Scan for the cell matching the given text and deliver its [x, y] coordinate at center. 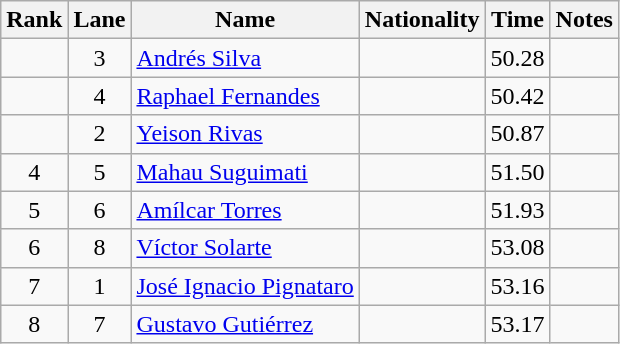
Amílcar Torres [245, 210]
50.42 [518, 96]
1 [100, 286]
José Ignacio Pignataro [245, 286]
51.50 [518, 172]
Gustavo Gutiérrez [245, 324]
Andrés Silva [245, 58]
Mahau Suguimati [245, 172]
Name [245, 20]
3 [100, 58]
51.93 [518, 210]
Notes [584, 20]
53.08 [518, 248]
Yeison Rivas [245, 134]
Nationality [422, 20]
Rank [34, 20]
Time [518, 20]
Lane [100, 20]
50.28 [518, 58]
50.87 [518, 134]
Raphael Fernandes [245, 96]
Víctor Solarte [245, 248]
53.16 [518, 286]
53.17 [518, 324]
2 [100, 134]
